For the text-containing cell, return its midpoint in (x, y) coordinate format. 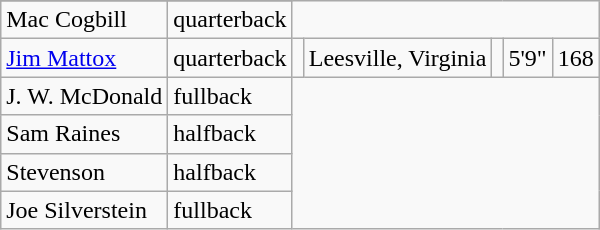
J. W. McDonald (84, 96)
Sam Raines (84, 134)
168 (576, 58)
Joe Silverstein (84, 210)
5'9" (528, 58)
Leesville, Virginia (398, 58)
Mac Cogbill (84, 20)
Jim Mattox (84, 58)
Stevenson (84, 172)
